Identify which cell holds the provided text, then report its (X, Y) central coordinate. 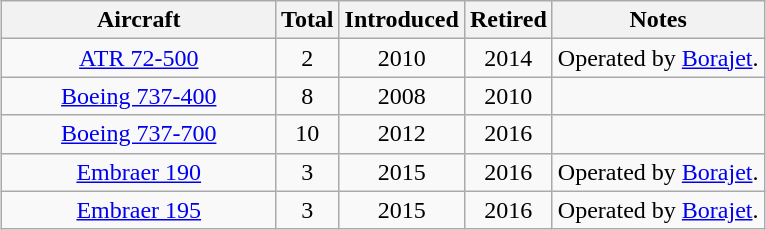
Notes (658, 20)
Embraer 190 (139, 172)
Boeing 737-400 (139, 96)
Total (308, 20)
2014 (508, 58)
2012 (402, 134)
Aircraft (139, 20)
Boeing 737-700 (139, 134)
ATR 72-500 (139, 58)
Embraer 195 (139, 210)
2 (308, 58)
2008 (402, 96)
10 (308, 134)
Retired (508, 20)
8 (308, 96)
Introduced (402, 20)
